Extract the [x, y] coordinate from the center of the cell holding the provided text.  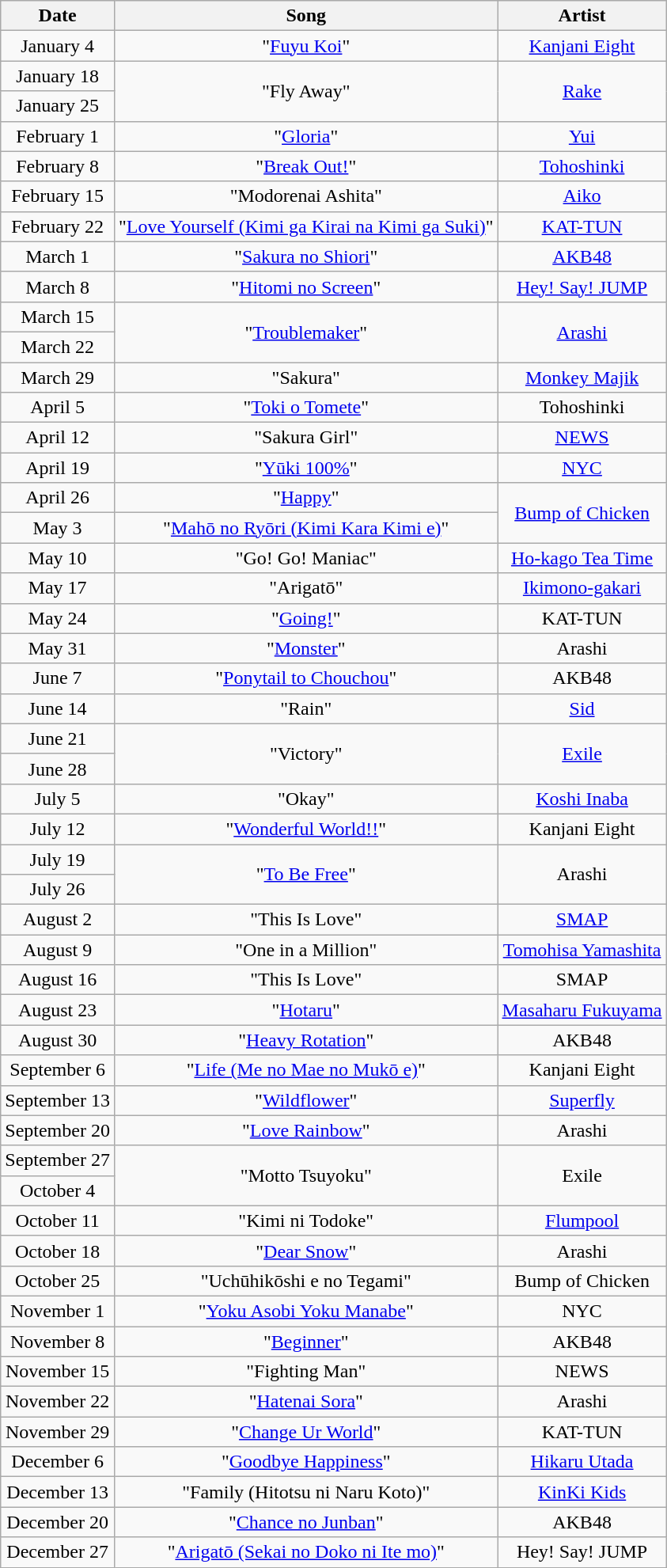
November 1 [58, 1311]
"Arigatō" [305, 588]
February 8 [58, 166]
Flumpool [582, 1221]
"Kimi ni Todoke" [305, 1221]
May 10 [58, 558]
December 20 [58, 1522]
July 26 [58, 890]
February 15 [58, 196]
"Monster" [305, 648]
August 2 [58, 920]
Artist [582, 16]
April 12 [58, 438]
"Gloria" [305, 136]
"Rain" [305, 708]
"Heavy Rotation" [305, 1040]
"To Be Free" [305, 874]
August 30 [58, 1040]
February 22 [58, 226]
December 6 [58, 1462]
Superfly [582, 1100]
June 21 [58, 738]
Sid [582, 708]
"Break Out!" [305, 166]
"Uchūhikōshi e no Tegami" [305, 1281]
"Fly Away" [305, 91]
July 12 [58, 829]
November 29 [58, 1432]
April 19 [58, 468]
"Wildflower" [305, 1100]
June 28 [58, 769]
"Goodbye Happiness" [305, 1462]
"Mahō no Ryōri (Kimi Kara Kimi e)" [305, 528]
January 18 [58, 76]
"Toki o Tomete" [305, 408]
January 25 [58, 106]
May 17 [58, 588]
November 22 [58, 1402]
Song [305, 16]
October 4 [58, 1190]
"Happy" [305, 498]
"Ponytail to Chouchou" [305, 678]
Aiko [582, 196]
"Yoku Asobi Yoku Manabe" [305, 1311]
"Hitomi no Screen" [305, 287]
September 13 [58, 1100]
July 5 [58, 799]
February 1 [58, 136]
September 20 [58, 1130]
June 7 [58, 678]
"Fuyu Koi" [305, 46]
Monkey Majik [582, 378]
"Hotaru" [305, 1010]
April 26 [58, 498]
"Arigatō (Sekai no Doko ni Ite mo)" [305, 1552]
March 22 [58, 347]
"Sakura" [305, 378]
August 23 [58, 1010]
"Going!" [305, 618]
May 3 [58, 528]
"Hatenai Sora" [305, 1402]
"Love Rainbow" [305, 1130]
"One in a Million" [305, 950]
"Go! Go! Maniac" [305, 558]
June 14 [58, 708]
"Life (Me no Mae no Mukō e)" [305, 1070]
"Family (Hitotsu ni Naru Koto)" [305, 1492]
"Yūki 100%" [305, 468]
March 15 [58, 317]
May 31 [58, 648]
"Motto Tsuyoku" [305, 1175]
Yui [582, 136]
"Troublemaker" [305, 332]
Rake [582, 91]
March 1 [58, 256]
"Wonderful World!!" [305, 829]
"Sakura Girl" [305, 438]
"Change Ur World" [305, 1432]
"Okay" [305, 799]
November 15 [58, 1372]
Date [58, 16]
"Love Yourself (Kimi ga Kirai na Kimi ga Suki)" [305, 226]
Tomohisa Yamashita [582, 950]
"Sakura no Shiori" [305, 256]
November 8 [58, 1342]
"Modorenai Ashita" [305, 196]
December 13 [58, 1492]
July 19 [58, 859]
"Fighting Man" [305, 1372]
Ikimono-gakari [582, 588]
"Victory" [305, 754]
December 27 [58, 1552]
August 16 [58, 980]
September 27 [58, 1160]
March 8 [58, 287]
KinKi Kids [582, 1492]
October 18 [58, 1251]
"Chance no Junban" [305, 1522]
Ho-kago Tea Time [582, 558]
Koshi Inaba [582, 799]
"Beginner" [305, 1342]
March 29 [58, 378]
September 6 [58, 1070]
August 9 [58, 950]
October 11 [58, 1221]
April 5 [58, 408]
May 24 [58, 618]
Hikaru Utada [582, 1462]
October 25 [58, 1281]
Masaharu Fukuyama [582, 1010]
January 4 [58, 46]
"Dear Snow" [305, 1251]
